Pinpoint the cell where the given text exists, returning its (X, Y) midpoint coordinate. 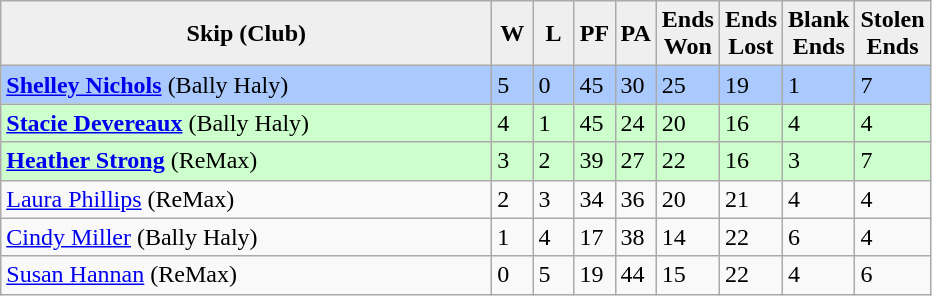
25 (688, 85)
Heather Strong (ReMax) (246, 161)
Stolen Ends (892, 34)
17 (594, 237)
Skip (Club) (246, 34)
21 (750, 199)
L (554, 34)
39 (594, 161)
27 (636, 161)
14 (688, 237)
34 (594, 199)
38 (636, 237)
Ends Lost (750, 34)
Susan Hannan (ReMax) (246, 275)
24 (636, 123)
Shelley Nichols (Bally Haly) (246, 85)
Blank Ends (819, 34)
15 (688, 275)
Ends Won (688, 34)
36 (636, 199)
W (512, 34)
44 (636, 275)
Cindy Miller (Bally Haly) (246, 237)
PF (594, 34)
PA (636, 34)
30 (636, 85)
Stacie Devereaux (Bally Haly) (246, 123)
Laura Phillips (ReMax) (246, 199)
